Scan for the cell matching the given text and deliver its (x, y) coordinate at center. 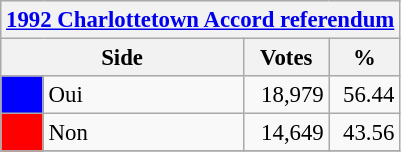
% (364, 58)
Non (143, 133)
18,979 (286, 95)
1992 Charlottetown Accord referendum (200, 20)
Oui (143, 95)
14,649 (286, 133)
43.56 (364, 133)
Side (122, 58)
Votes (286, 58)
56.44 (364, 95)
